Search for the cell housing the specified text and yield its [x, y] center coordinate. 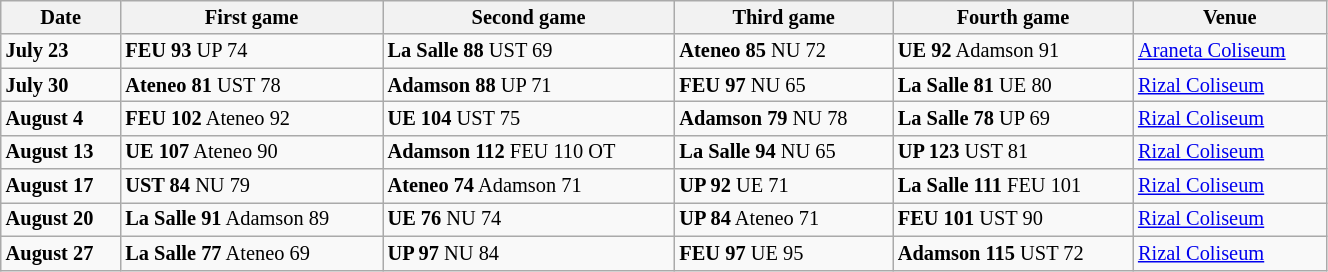
Adamson 112 FEU 110 OT [529, 152]
August 20 [61, 219]
August 4 [61, 118]
FEU 102 Ateneo 92 [251, 118]
Third game [783, 17]
UE 76 NU 74 [529, 219]
La Salle 94 NU 65 [783, 152]
La Salle 91 Adamson 89 [251, 219]
UP 84 Ateneo 71 [783, 219]
August 27 [61, 253]
UP 97 NU 84 [529, 253]
La Salle 77 Ateneo 69 [251, 253]
FEU 93 UP 74 [251, 51]
Date [61, 17]
FEU 101 UST 90 [1013, 219]
UE 107 Ateneo 90 [251, 152]
Adamson 88 UP 71 [529, 85]
August 13 [61, 152]
UE 92 Adamson 91 [1013, 51]
Adamson 115 UST 72 [1013, 253]
UST 84 NU 79 [251, 186]
Araneta Coliseum [1230, 51]
August 17 [61, 186]
Ateneo 81 UST 78 [251, 85]
FEU 97 UE 95 [783, 253]
Venue [1230, 17]
La Salle 111 FEU 101 [1013, 186]
La Salle 88 UST 69 [529, 51]
First game [251, 17]
July 23 [61, 51]
July 30 [61, 85]
UP 123 UST 81 [1013, 152]
Ateneo 74 Adamson 71 [529, 186]
UE 104 UST 75 [529, 118]
UP 92 UE 71 [783, 186]
La Salle 81 UE 80 [1013, 85]
Adamson 79 NU 78 [783, 118]
Fourth game [1013, 17]
La Salle 78 UP 69 [1013, 118]
FEU 97 NU 65 [783, 85]
Ateneo 85 NU 72 [783, 51]
Second game [529, 17]
